Determine the (X, Y) coordinate at the center of the cell enclosing the given text.  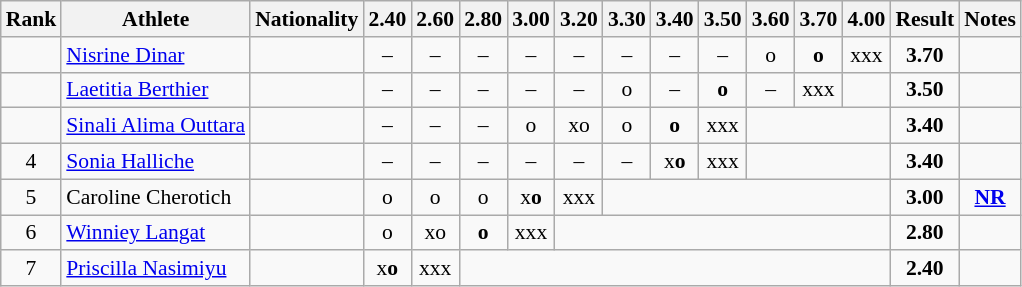
Notes (990, 19)
Priscilla Nasimiyu (156, 269)
Sonia Halliche (156, 162)
Caroline Cherotich (156, 197)
Laetitia Berthier (156, 90)
Athlete (156, 19)
6 (32, 233)
Nisrine Dinar (156, 55)
3.30 (627, 19)
2.60 (435, 19)
4.00 (866, 19)
Winniey Langat (156, 233)
Nationality (306, 19)
NR (990, 197)
Result (924, 19)
Rank (32, 19)
3.60 (771, 19)
4 (32, 162)
7 (32, 269)
3.20 (579, 19)
5 (32, 197)
Sinali Alima Outtara (156, 126)
